For the text-containing cell, return its midpoint in [X, Y] coordinate format. 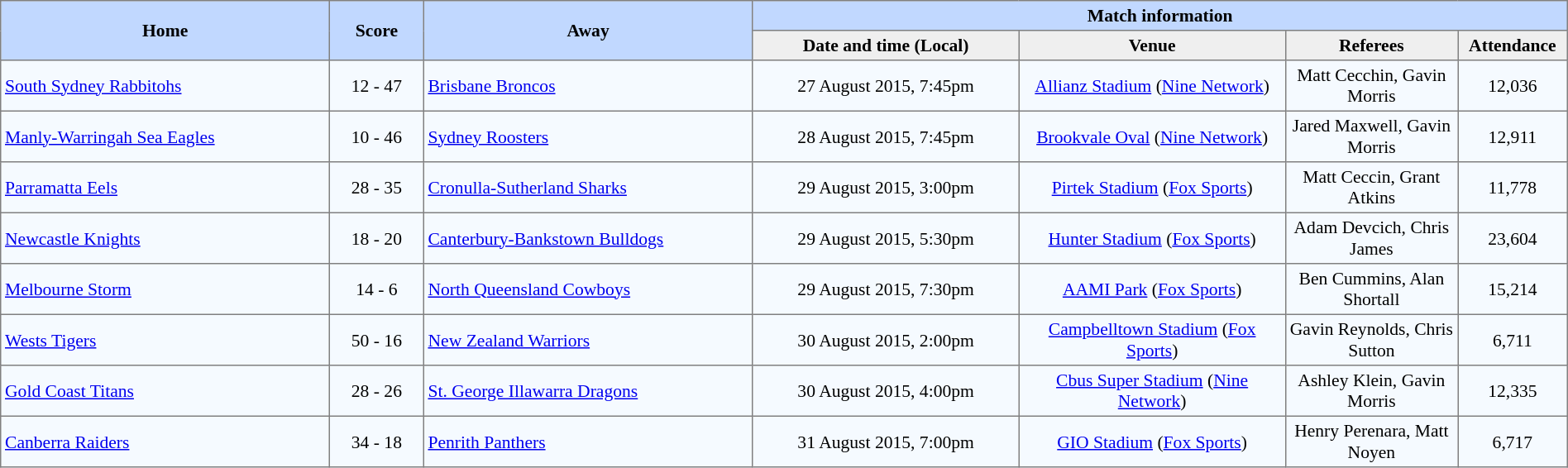
Canterbury-Bankstown Bulldogs [588, 238]
Date and time (Local) [886, 45]
Ben Cummins, Alan Shortall [1371, 289]
Gavin Reynolds, Chris Sutton [1371, 340]
Wests Tigers [165, 340]
15,214 [1513, 289]
Away [588, 31]
27 August 2015, 7:45pm [886, 86]
Newcastle Knights [165, 238]
Home [165, 31]
28 - 26 [377, 391]
Jared Maxwell, Gavin Morris [1371, 136]
31 August 2015, 7:00pm [886, 442]
GIO Stadium (Fox Sports) [1152, 442]
Score [377, 31]
Matt Cecchin, Gavin Morris [1371, 86]
12 - 47 [377, 86]
6,711 [1513, 340]
North Queensland Cowboys [588, 289]
Allianz Stadium (Nine Network) [1152, 86]
14 - 6 [377, 289]
29 August 2015, 3:00pm [886, 188]
12,036 [1513, 86]
New Zealand Warriors [588, 340]
Parramatta Eels [165, 188]
Manly-Warringah Sea Eagles [165, 136]
Matt Ceccin, Grant Atkins [1371, 188]
28 - 35 [377, 188]
Cronulla-Sutherland Sharks [588, 188]
6,717 [1513, 442]
Attendance [1513, 45]
Penrith Panthers [588, 442]
Pirtek Stadium (Fox Sports) [1152, 188]
11,778 [1513, 188]
29 August 2015, 5:30pm [886, 238]
South Sydney Rabbitohs [165, 86]
Gold Coast Titans [165, 391]
23,604 [1513, 238]
Canberra Raiders [165, 442]
AAMI Park (Fox Sports) [1152, 289]
Sydney Roosters [588, 136]
St. George Illawarra Dragons [588, 391]
10 - 46 [377, 136]
Campbelltown Stadium (Fox Sports) [1152, 340]
30 August 2015, 4:00pm [886, 391]
34 - 18 [377, 442]
Brookvale Oval (Nine Network) [1152, 136]
50 - 16 [377, 340]
18 - 20 [377, 238]
Cbus Super Stadium (Nine Network) [1152, 391]
Venue [1152, 45]
Brisbane Broncos [588, 86]
Referees [1371, 45]
Ashley Klein, Gavin Morris [1371, 391]
29 August 2015, 7:30pm [886, 289]
28 August 2015, 7:45pm [886, 136]
Melbourne Storm [165, 289]
Adam Devcich, Chris James [1371, 238]
Match information [1159, 16]
Henry Perenara, Matt Noyen [1371, 442]
Hunter Stadium (Fox Sports) [1152, 238]
12,335 [1513, 391]
30 August 2015, 2:00pm [886, 340]
12,911 [1513, 136]
